Locate the cell with the specified text and output its [x, y] center coordinate. 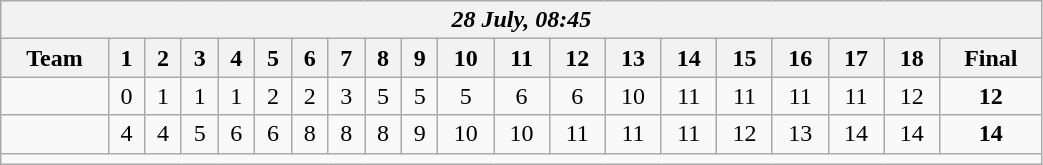
18 [912, 58]
7 [346, 58]
0 [126, 96]
Final [991, 58]
28 July, 08:45 [522, 20]
17 [856, 58]
16 [800, 58]
15 [745, 58]
Team [54, 58]
